Find where the given text appears and provide that cell's center as (X, Y) coordinate. 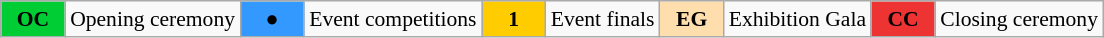
EG (692, 19)
Event finals (603, 19)
OC (33, 19)
CC (903, 19)
Closing ceremony (1019, 19)
1 (514, 19)
● (272, 19)
Opening ceremony (152, 19)
Exhibition Gala (798, 19)
Event competitions (392, 19)
